Locate the cell with the specified text and output its (x, y) center coordinate. 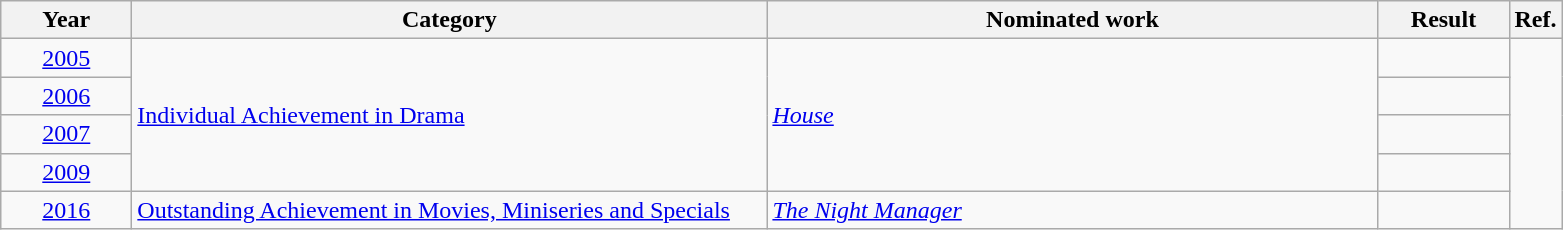
House (1072, 115)
Year (66, 20)
Nominated work (1072, 20)
Ref. (1536, 20)
2006 (66, 96)
Individual Achievement in Drama (450, 115)
2005 (66, 58)
2009 (66, 172)
2016 (66, 210)
2007 (66, 134)
Outstanding Achievement in Movies, Miniseries and Specials (450, 210)
The Night Manager (1072, 210)
Result (1444, 20)
Category (450, 20)
